For the text-containing cell, return its midpoint in [x, y] coordinate format. 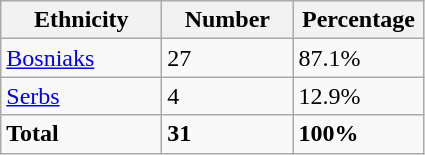
31 [228, 134]
12.9% [358, 96]
Bosniaks [82, 58]
87.1% [358, 58]
Ethnicity [82, 20]
Number [228, 20]
Total [82, 134]
4 [228, 96]
27 [228, 58]
Serbs [82, 96]
Percentage [358, 20]
100% [358, 134]
